Extract the (x, y) coordinate from the center of the cell holding the provided text.  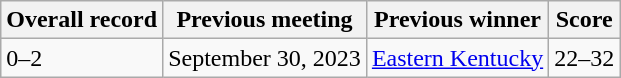
September 30, 2023 (265, 58)
22–32 (584, 58)
Previous winner (457, 20)
Eastern Kentucky (457, 58)
Overall record (82, 20)
Score (584, 20)
Previous meeting (265, 20)
0–2 (82, 58)
